Provide the [x, y] coordinate of the cell's center where the given text is located.  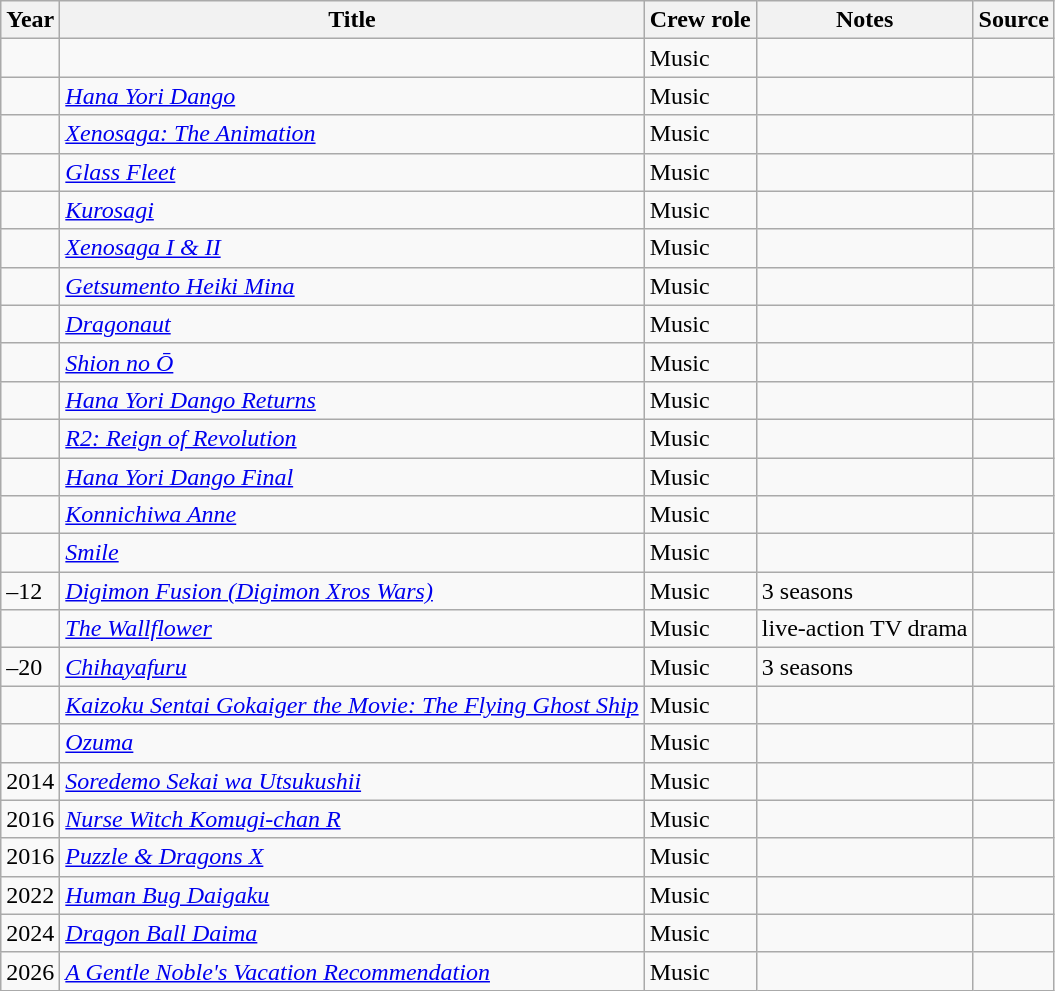
R2: Reign of Revolution [352, 438]
Shion no Ō [352, 362]
Dragonaut [352, 324]
Glass Fleet [352, 172]
Source [1014, 20]
Ozuma [352, 743]
Xenosaga I & II [352, 248]
Smile [352, 553]
Human Bug Daigaku [352, 895]
2024 [30, 933]
–12 [30, 591]
Crew role [700, 20]
Hana Yori Dango [352, 96]
Year [30, 20]
Dragon Ball Daima [352, 933]
Digimon Fusion (Digimon Xros Wars) [352, 591]
Kaizoku Sentai Gokaiger the Movie: The Flying Ghost Ship [352, 705]
2022 [30, 895]
Nurse Witch Komugi-chan R [352, 819]
Hana Yori Dango Final [352, 477]
Notes [864, 20]
A Gentle Noble's Vacation Recommendation [352, 971]
Puzzle & Dragons X [352, 857]
The Wallflower [352, 629]
Kurosagi [352, 210]
Xenosaga: The Animation [352, 134]
Title [352, 20]
Chihayafuru [352, 667]
Soredemo Sekai wa Utsukushii [352, 781]
Getsumento Heiki Mina [352, 286]
Konnichiwa Anne [352, 515]
Hana Yori Dango Returns [352, 400]
2026 [30, 971]
live-action TV drama [864, 629]
–20 [30, 667]
2014 [30, 781]
